Detect which cell encompasses the target text, then output its [X, Y] center coordinate. 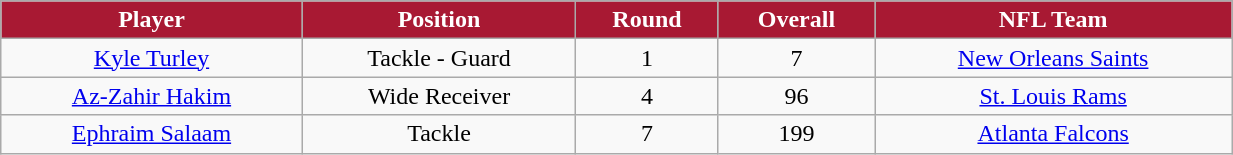
96 [796, 96]
Az-Zahir Hakim [152, 96]
Kyle Turley [152, 58]
Tackle [439, 134]
New Orleans Saints [1054, 58]
Tackle - Guard [439, 58]
Ephraim Salaam [152, 134]
Wide Receiver [439, 96]
Overall [796, 20]
4 [647, 96]
1 [647, 58]
Atlanta Falcons [1054, 134]
Round [647, 20]
199 [796, 134]
Player [152, 20]
St. Louis Rams [1054, 96]
Position [439, 20]
NFL Team [1054, 20]
